From the cell containing the given text, extract its center point as [x, y] coordinate. 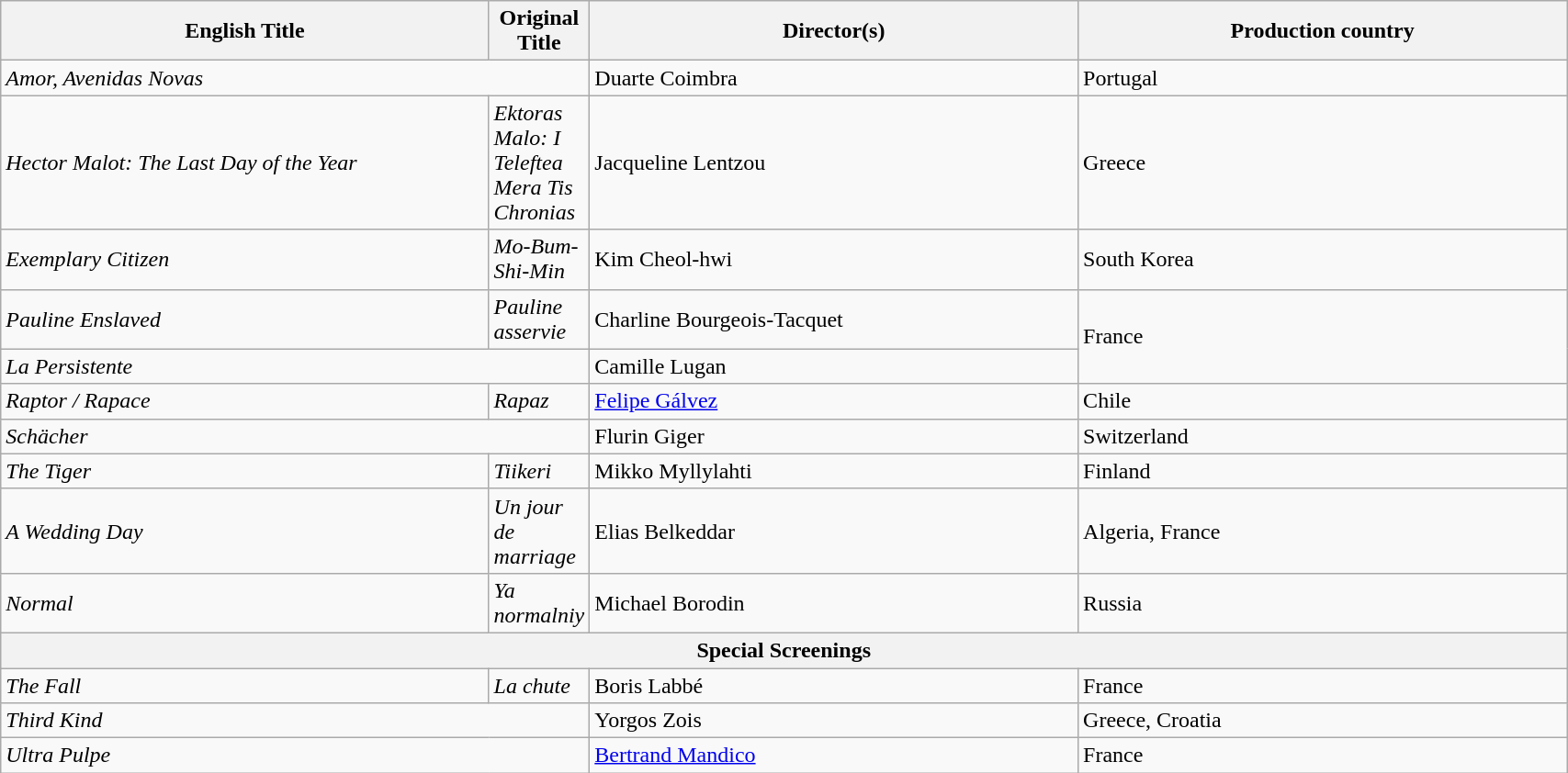
Amor, Avenidas Novas [296, 78]
Rapaz [539, 401]
Jacqueline Lentzou [834, 162]
Yorgos Zois [834, 721]
Exemplary Citizen [244, 259]
Portugal [1323, 78]
Camille Lugan [834, 366]
Normal [244, 602]
Duarte Coimbra [834, 78]
Chile [1323, 401]
Michael Borodin [834, 602]
Production country [1323, 31]
Schächer [296, 436]
The Tiger [244, 471]
Charline Bourgeois-Tacquet [834, 319]
Mo-Bum-Shi-Min [539, 259]
A Wedding Day [244, 531]
Boris Labbé [834, 686]
Original Title [539, 31]
Tiikeri [539, 471]
Hector Malot: The Last Day of the Year [244, 162]
La chute [539, 686]
Mikko Myllylahti [834, 471]
Russia [1323, 602]
Flurin Giger [834, 436]
Ektoras Malo: I Teleftea Mera Tis Chronias [539, 162]
Finland [1323, 471]
South Korea [1323, 259]
Special Screenings [784, 650]
Switzerland [1323, 436]
Ultra Pulpe [296, 756]
Bertrand Mandico [834, 756]
Pauline Enslaved [244, 319]
La Persistente [296, 366]
Director(s) [834, 31]
Greece [1323, 162]
Un jour de marriage [539, 531]
Third Kind [296, 721]
Raptor / Rapace [244, 401]
Pauline asservie [539, 319]
Felipe Gálvez [834, 401]
Kim Cheol-hwi [834, 259]
The Fall [244, 686]
Algeria, France [1323, 531]
Greece, Croatia [1323, 721]
Elias Belkeddar [834, 531]
Ya normalniy [539, 602]
English Title [244, 31]
